Identify which cell holds the provided text, then report its [X, Y] central coordinate. 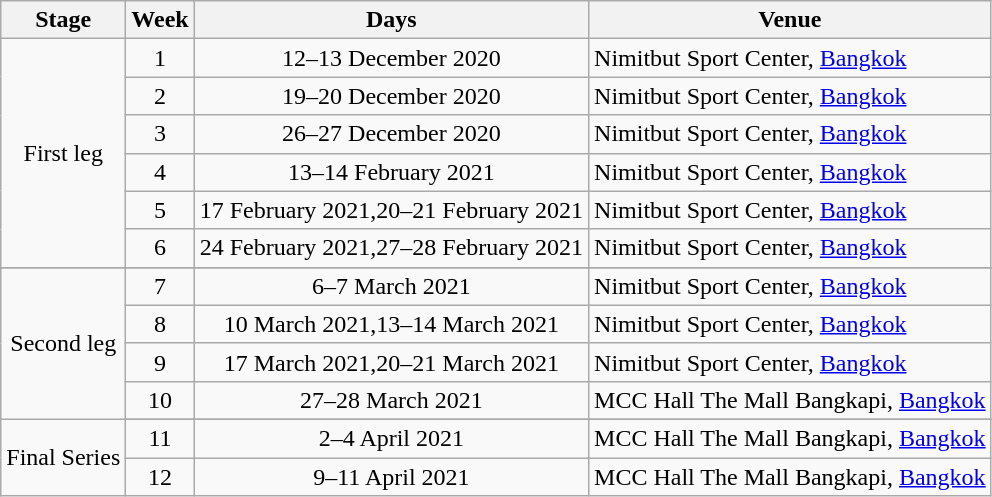
6–7 March 2021 [391, 286]
3 [160, 134]
Days [391, 20]
Final Series [64, 457]
8 [160, 324]
Stage [64, 20]
10 March 2021,13–14 March 2021 [391, 324]
4 [160, 172]
First leg [64, 153]
11 [160, 438]
9–11 April 2021 [391, 477]
17 February 2021,20–21 February 2021 [391, 210]
12–13 December 2020 [391, 58]
19–20 December 2020 [391, 96]
Venue [790, 20]
24 February 2021,27–28 February 2021 [391, 248]
Week [160, 20]
12 [160, 477]
13–14 February 2021 [391, 172]
26–27 December 2020 [391, 134]
27–28 March 2021 [391, 400]
6 [160, 248]
17 March 2021,20–21 March 2021 [391, 362]
2–4 April 2021 [391, 438]
2 [160, 96]
7 [160, 286]
9 [160, 362]
Second leg [64, 343]
1 [160, 58]
5 [160, 210]
10 [160, 400]
